From the cell containing the given text, extract its center point as [X, Y] coordinate. 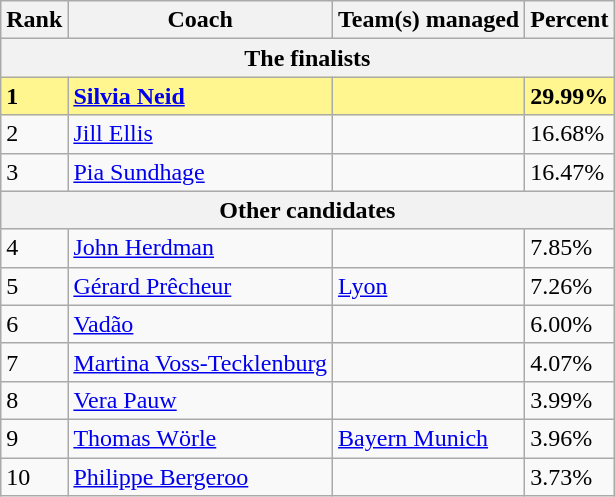
Thomas Wörle [200, 438]
Vadão [200, 324]
2 [34, 134]
Lyon [429, 286]
16.68% [570, 134]
Other candidates [308, 210]
7.26% [570, 286]
16.47% [570, 172]
Team(s) managed [429, 20]
Silvia Neid [200, 96]
Gérard Prêcheur [200, 286]
10 [34, 477]
7.85% [570, 248]
3.99% [570, 400]
John Herdman [200, 248]
7 [34, 362]
9 [34, 438]
The finalists [308, 58]
Rank [34, 20]
6 [34, 324]
1 [34, 96]
Jill Ellis [200, 134]
6.00% [570, 324]
Coach [200, 20]
4 [34, 248]
Pia Sundhage [200, 172]
Bayern Munich [429, 438]
Percent [570, 20]
8 [34, 400]
Vera Pauw [200, 400]
5 [34, 286]
3.96% [570, 438]
3.73% [570, 477]
Philippe Bergeroo [200, 477]
29.99% [570, 96]
Martina Voss-Tecklenburg [200, 362]
3 [34, 172]
4.07% [570, 362]
